Identify which cell holds the provided text, then report its [x, y] central coordinate. 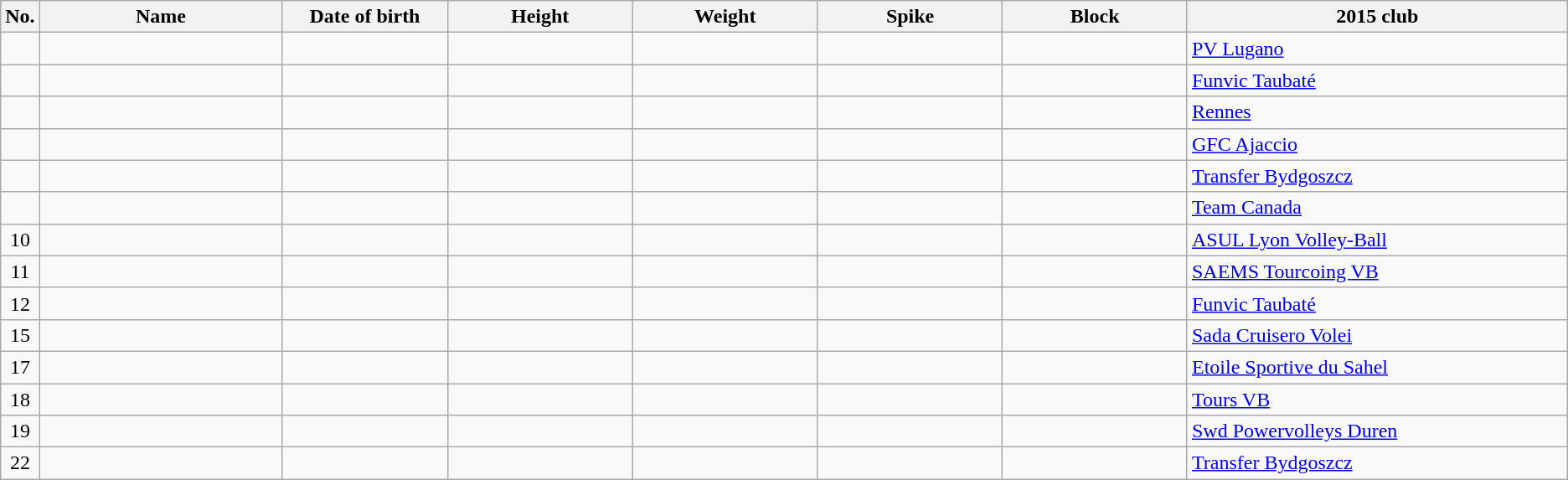
Sada Cruisero Volei [1377, 335]
Weight [725, 17]
10 [20, 240]
SAEMS Tourcoing VB [1377, 271]
Rennes [1377, 112]
No. [20, 17]
12 [20, 303]
Tours VB [1377, 400]
18 [20, 400]
Height [539, 17]
ASUL Lyon Volley-Ball [1377, 240]
Swd Powervolleys Duren [1377, 431]
Name [161, 17]
GFC Ajaccio [1377, 144]
PV Lugano [1377, 49]
17 [20, 367]
11 [20, 271]
Etoile Sportive du Sahel [1377, 367]
2015 club [1377, 17]
15 [20, 335]
Spike [910, 17]
Team Canada [1377, 208]
Block [1096, 17]
19 [20, 431]
Date of birth [365, 17]
22 [20, 463]
